Identify which cell holds the provided text, then report its [X, Y] central coordinate. 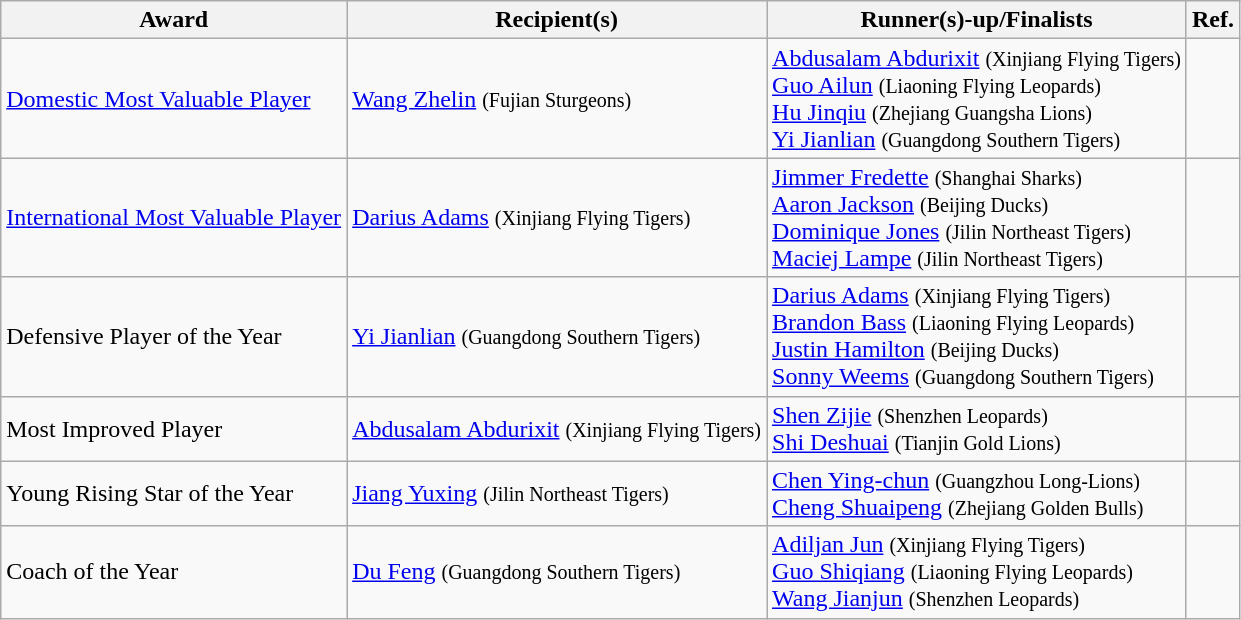
Ref. [1212, 20]
Darius Adams (Xinjiang Flying Tigers) Brandon Bass (Liaoning Flying Leopards) Justin Hamilton (Beijing Ducks) Sonny Weems (Guangdong Southern Tigers) [977, 336]
Yi Jianlian (Guangdong Southern Tigers) [557, 336]
Jiang Yuxing (Jilin Northeast Tigers) [557, 494]
Runner(s)-up/Finalists [977, 20]
Wang Zhelin (Fujian Sturgeons) [557, 98]
Du Feng (Guangdong Southern Tigers) [557, 572]
Adiljan Jun (Xinjiang Flying Tigers) Guo Shiqiang (Liaoning Flying Leopards) Wang Jianjun (Shenzhen Leopards) [977, 572]
Award [174, 20]
Domestic Most Valuable Player [174, 98]
Chen Ying-chun (Guangzhou Long-Lions) Cheng Shuaipeng (Zhejiang Golden Bulls) [977, 494]
Young Rising Star of the Year [174, 494]
Most Improved Player [174, 428]
International Most Valuable Player [174, 218]
Jimmer Fredette (Shanghai Sharks) Aaron Jackson (Beijing Ducks) Dominique Jones (Jilin Northeast Tigers) Maciej Lampe (Jilin Northeast Tigers) [977, 218]
Defensive Player of the Year [174, 336]
Abdusalam Abdurixit (Xinjiang Flying Tigers) [557, 428]
Darius Adams (Xinjiang Flying Tigers) [557, 218]
Shen Zijie (Shenzhen Leopards) Shi Deshuai (Tianjin Gold Lions) [977, 428]
Recipient(s) [557, 20]
Coach of the Year [174, 572]
